Output the (X, Y) coordinate of the center of the cell containing the given text.  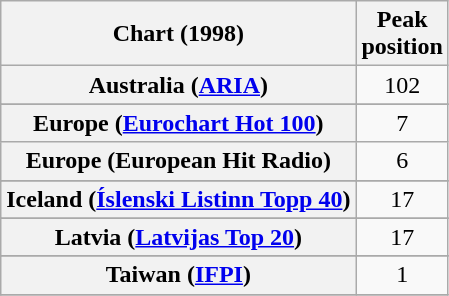
Europe (Eurochart Hot 100) (178, 123)
1 (402, 275)
Europe (European Hit Radio) (178, 161)
Australia (ARIA) (178, 85)
Peakposition (402, 34)
Iceland (Íslenski Listinn Topp 40) (178, 199)
102 (402, 85)
7 (402, 123)
Chart (1998) (178, 34)
6 (402, 161)
Taiwan (IFPI) (178, 275)
Latvia (Latvijas Top 20) (178, 237)
